Detect which cell encompasses the target text, then output its (X, Y) center coordinate. 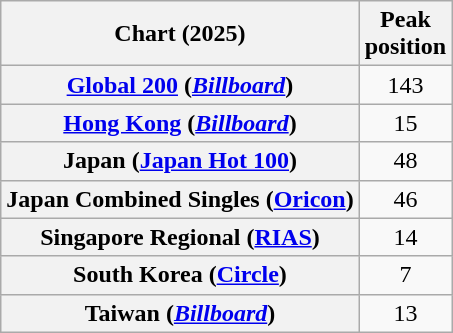
13 (405, 313)
South Korea (Circle) (180, 275)
7 (405, 275)
15 (405, 123)
Taiwan (Billboard) (180, 313)
Chart (2025) (180, 34)
Peakposition (405, 34)
Japan Combined Singles (Oricon) (180, 199)
Japan (Japan Hot 100) (180, 161)
14 (405, 237)
143 (405, 85)
Global 200 (Billboard) (180, 85)
46 (405, 199)
48 (405, 161)
Singapore Regional (RIAS) (180, 237)
Hong Kong (Billboard) (180, 123)
